Provide the [X, Y] coordinate of the cell's center where the given text is located.  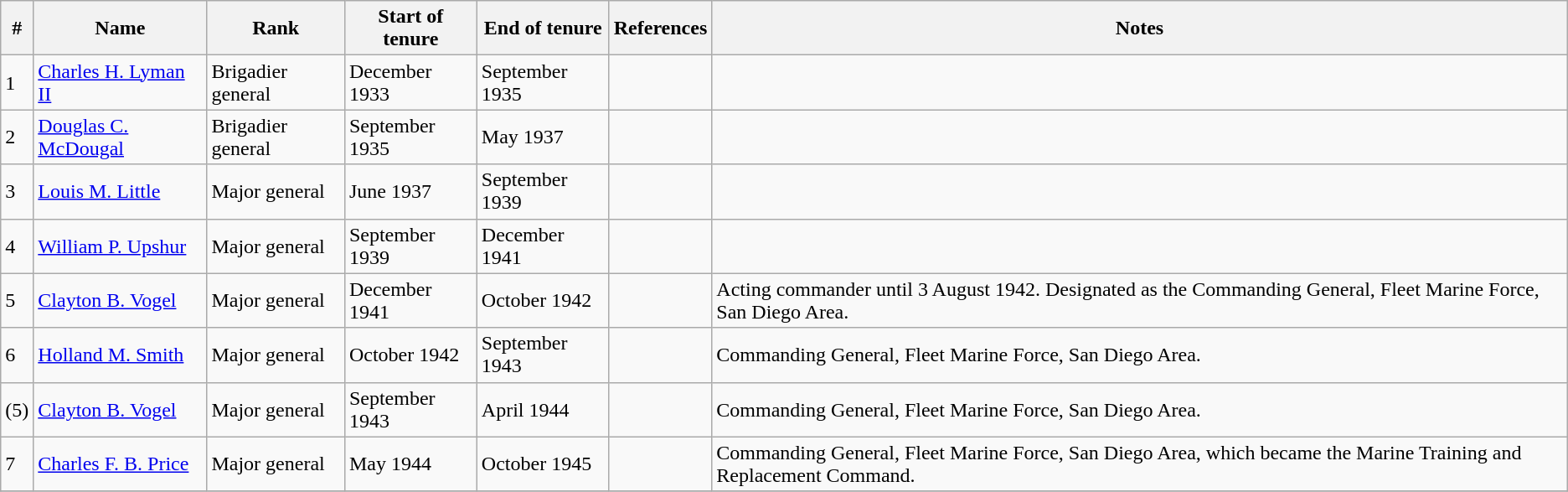
May 1937 [543, 137]
4 [17, 246]
References [660, 28]
May 1944 [410, 464]
End of tenure [543, 28]
April 1944 [543, 409]
Douglas C. McDougal [121, 137]
Louis M. Little [121, 191]
2 [17, 137]
Charles H. Lyman II [121, 82]
October 1945 [543, 464]
1 [17, 82]
6 [17, 355]
Charles F. B. Price [121, 464]
June 1937 [410, 191]
Commanding General, Fleet Marine Force, San Diego Area, which became the Marine Training and Replacement Command. [1139, 464]
3 [17, 191]
William P. Upshur [121, 246]
# [17, 28]
December 1933 [410, 82]
Name [121, 28]
Acting commander until 3 August 1942. Designated as the Commanding General, Fleet Marine Force, San Diego Area. [1139, 300]
Notes [1139, 28]
5 [17, 300]
(5) [17, 409]
Rank [276, 28]
Holland M. Smith [121, 355]
7 [17, 464]
Start of tenure [410, 28]
